For the text-containing cell, return its midpoint in (X, Y) coordinate format. 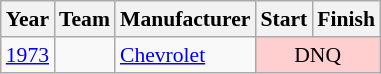
Team (84, 19)
Start (284, 19)
Manufacturer (185, 19)
Year (28, 19)
Chevrolet (185, 55)
Finish (346, 19)
1973 (28, 55)
DNQ (318, 55)
